Detect which cell encompasses the target text, then output its [X, Y] center coordinate. 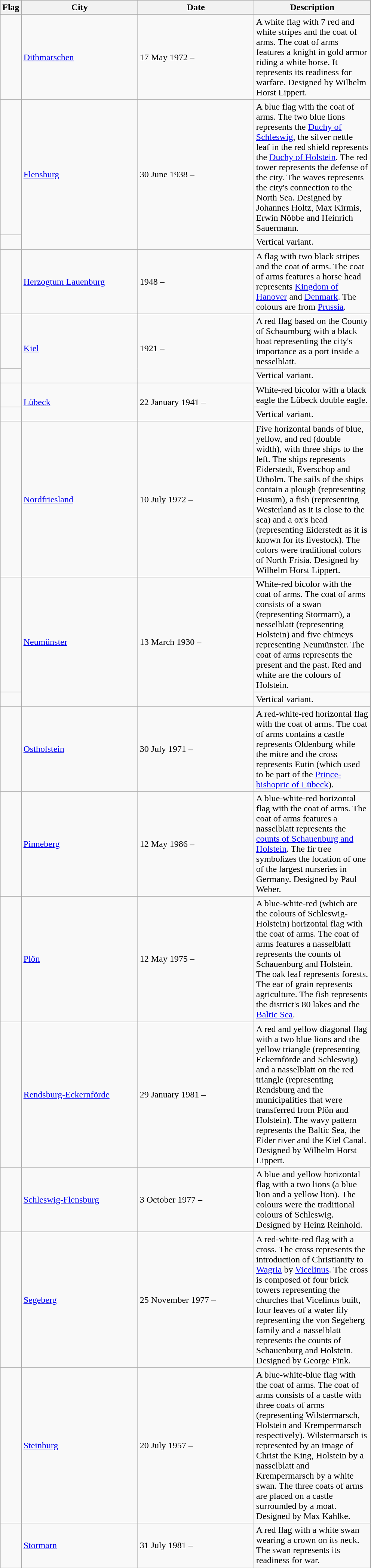
31 July 1981 – [196, 1546]
Lübeck [79, 402]
Segeberg [79, 1300]
A red flag with a white swan wearing a crown on its neck. The swan represents its readiness for war. [312, 1546]
Rendsburg-Eckernförde [79, 1094]
12 May 1975 – [196, 959]
Steinburg [79, 1445]
Neumünster [79, 641]
Plön [79, 959]
3 October 1977 – [196, 1200]
White-red bicolor with a black eagle the Lübeck double eagle. [312, 395]
Date [196, 7]
Description [312, 7]
Kiel [79, 348]
City [79, 7]
Dithmarschen [79, 57]
Herzogtum Lauenburg [79, 281]
17 May 1972 – [196, 57]
30 July 1971 – [196, 749]
12 May 1986 – [196, 844]
10 July 1972 – [196, 499]
Flensburg [79, 174]
22 January 1941 – [196, 402]
A red flag based on the County of Schaumburg with a black boat representing the city's importance as a port inside a nesselblatt. [312, 341]
Ostholstein [79, 749]
1921 – [196, 348]
Nordfriesland [79, 499]
Pinneberg [79, 844]
25 November 1977 – [196, 1300]
13 March 1930 – [196, 641]
29 January 1981 – [196, 1094]
1948 – [196, 281]
Flag [11, 7]
20 July 1957 – [196, 1445]
30 June 1938 – [196, 174]
Stormarn [79, 1546]
Schleswig-Flensburg [79, 1200]
